Find where the given text appears and provide that cell's center as [X, Y] coordinate. 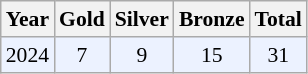
Bronze [212, 19]
Gold [82, 19]
31 [278, 55]
Silver [142, 19]
15 [212, 55]
2024 [28, 55]
Total [278, 19]
Year [28, 19]
9 [142, 55]
7 [82, 55]
